Scan for the cell matching the given text and deliver its [x, y] coordinate at center. 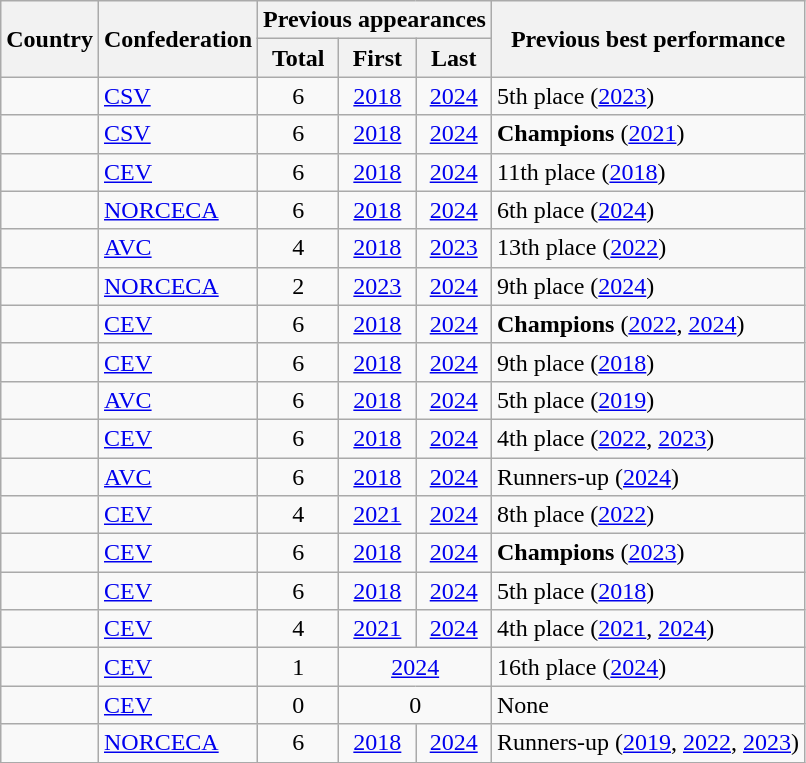
Runners-up (2019, 2022, 2023) [648, 743]
Confederation [178, 39]
Previous appearances [375, 20]
None [648, 705]
5th place (2019) [648, 400]
Champions (2023) [648, 553]
11th place (2018) [648, 172]
5th place (2018) [648, 591]
Total [298, 58]
2 [298, 286]
8th place (2022) [648, 515]
9th place (2018) [648, 362]
Last [454, 58]
9th place (2024) [648, 286]
16th place (2024) [648, 667]
Runners-up (2024) [648, 477]
Champions (2021) [648, 134]
5th place (2023) [648, 96]
Previous best performance [648, 39]
6th place (2024) [648, 210]
4th place (2022, 2023) [648, 438]
13th place (2022) [648, 248]
1 [298, 667]
4th place (2021, 2024) [648, 629]
First [378, 58]
Champions (2022, 2024) [648, 324]
Country [50, 39]
